Determine the (x, y) coordinate at the center of the cell enclosing the given text.  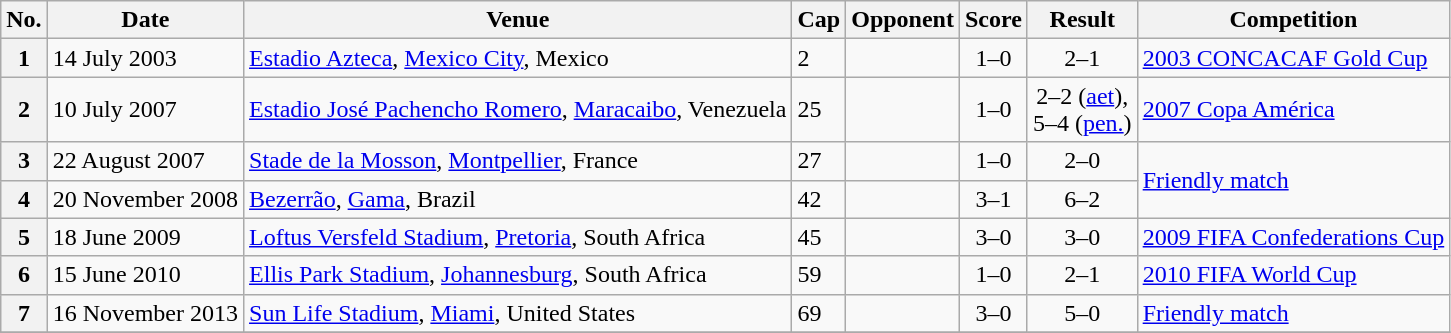
Score (993, 20)
Estadio José Pachencho Romero, Maracaibo, Venezuela (518, 110)
6 (24, 275)
Ellis Park Stadium, Johannesburg, South Africa (518, 275)
2003 CONCACAF Gold Cup (1294, 58)
Venue (518, 20)
Result (1082, 20)
5–0 (1082, 313)
No. (24, 20)
7 (24, 313)
22 August 2007 (145, 161)
6–2 (1082, 199)
15 June 2010 (145, 275)
3–1 (993, 199)
45 (819, 237)
Loftus Versfeld Stadium, Pretoria, South Africa (518, 237)
10 July 2007 (145, 110)
Date (145, 20)
2009 FIFA Confederations Cup (1294, 237)
16 November 2013 (145, 313)
25 (819, 110)
69 (819, 313)
2007 Copa América (1294, 110)
2–0 (1082, 161)
59 (819, 275)
Opponent (903, 20)
14 July 2003 (145, 58)
20 November 2008 (145, 199)
2–2 (aet),5–4 (pen.) (1082, 110)
Stade de la Mosson, Montpellier, France (518, 161)
27 (819, 161)
4 (24, 199)
1 (24, 58)
2010 FIFA World Cup (1294, 275)
3 (24, 161)
Sun Life Stadium, Miami, United States (518, 313)
18 June 2009 (145, 237)
42 (819, 199)
Estadio Azteca, Mexico City, Mexico (518, 58)
5 (24, 237)
Competition (1294, 20)
Cap (819, 20)
Bezerrão, Gama, Brazil (518, 199)
